Provide the (X, Y) coordinate of the cell's center where the given text is located.  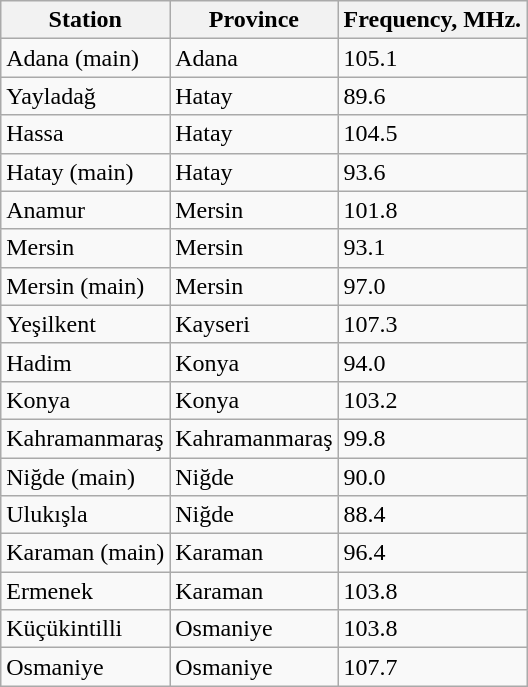
Frequency, MHz. (432, 20)
Ulukışla (86, 515)
Station (86, 20)
93.6 (432, 172)
88.4 (432, 515)
101.8 (432, 210)
Ermenek (86, 591)
Adana (254, 58)
Anamur (86, 210)
90.0 (432, 477)
89.6 (432, 96)
Kayseri (254, 324)
99.8 (432, 438)
107.7 (432, 667)
Yeşilkent (86, 324)
97.0 (432, 286)
105.1 (432, 58)
Yayladağ (86, 96)
103.2 (432, 400)
107.3 (432, 324)
104.5 (432, 134)
Province (254, 20)
Küçükintilli (86, 629)
Niğde (main) (86, 477)
Hassa (86, 134)
Adana (main) (86, 58)
Hatay (main) (86, 172)
Hadim (86, 362)
96.4 (432, 553)
94.0 (432, 362)
Karaman (main) (86, 553)
93.1 (432, 248)
Mersin (main) (86, 286)
